Extract the [X, Y] coordinate from the center of the cell holding the provided text.  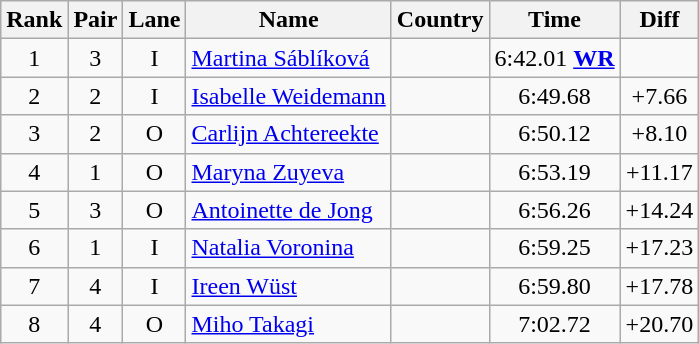
6:42.01 WR [554, 58]
Miho Takagi [288, 324]
6:53.19 [554, 172]
Martina Sáblíková [288, 58]
Country [440, 20]
+20.70 [660, 324]
Time [554, 20]
+17.23 [660, 248]
+7.66 [660, 96]
8 [34, 324]
Lane [154, 20]
Carlijn Achtereekte [288, 134]
Diff [660, 20]
Rank [34, 20]
6:49.68 [554, 96]
+14.24 [660, 210]
5 [34, 210]
+17.78 [660, 286]
Ireen Wüst [288, 286]
Isabelle Weidemann [288, 96]
6:59.25 [554, 248]
Antoinette de Jong [288, 210]
Maryna Zuyeva [288, 172]
6:59.80 [554, 286]
6:50.12 [554, 134]
Natalia Voronina [288, 248]
Name [288, 20]
6:56.26 [554, 210]
7 [34, 286]
Pair [96, 20]
+11.17 [660, 172]
6 [34, 248]
+8.10 [660, 134]
7:02.72 [554, 324]
